Output the (X, Y) coordinate of the center of the cell containing the given text.  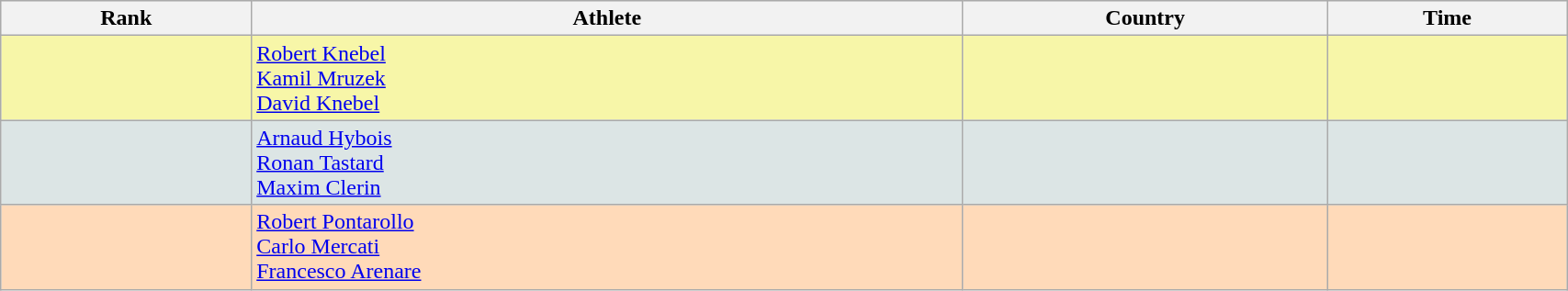
Time (1447, 18)
Arnaud HyboisRonan TastardMaxim Clerin (607, 162)
Rank (127, 18)
Robert PontarolloCarlo MercatiFrancesco Arenare (607, 247)
Robert KnebelKamil MruzekDavid Knebel (607, 78)
Athlete (607, 18)
Country (1145, 18)
